Output the [x, y] coordinate of the center of the cell containing the given text.  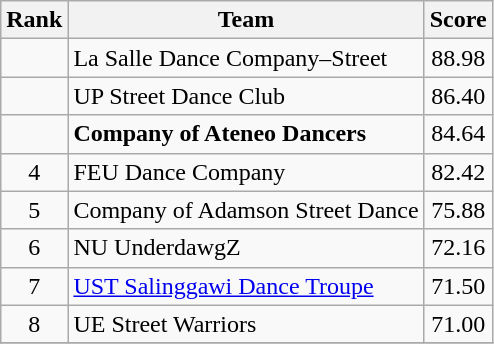
86.40 [458, 96]
La Salle Dance Company–Street [246, 58]
7 [34, 286]
88.98 [458, 58]
75.88 [458, 210]
Score [458, 20]
Rank [34, 20]
FEU Dance Company [246, 172]
Company of Ateneo Dancers [246, 134]
Company of Adamson Street Dance [246, 210]
8 [34, 324]
5 [34, 210]
Team [246, 20]
4 [34, 172]
NU UnderdawgZ [246, 248]
UST Salinggawi Dance Troupe [246, 286]
72.16 [458, 248]
UE Street Warriors [246, 324]
6 [34, 248]
71.50 [458, 286]
71.00 [458, 324]
82.42 [458, 172]
84.64 [458, 134]
UP Street Dance Club [246, 96]
